Capture the cell that displays the provided text and extract its [X, Y] central coordinate. 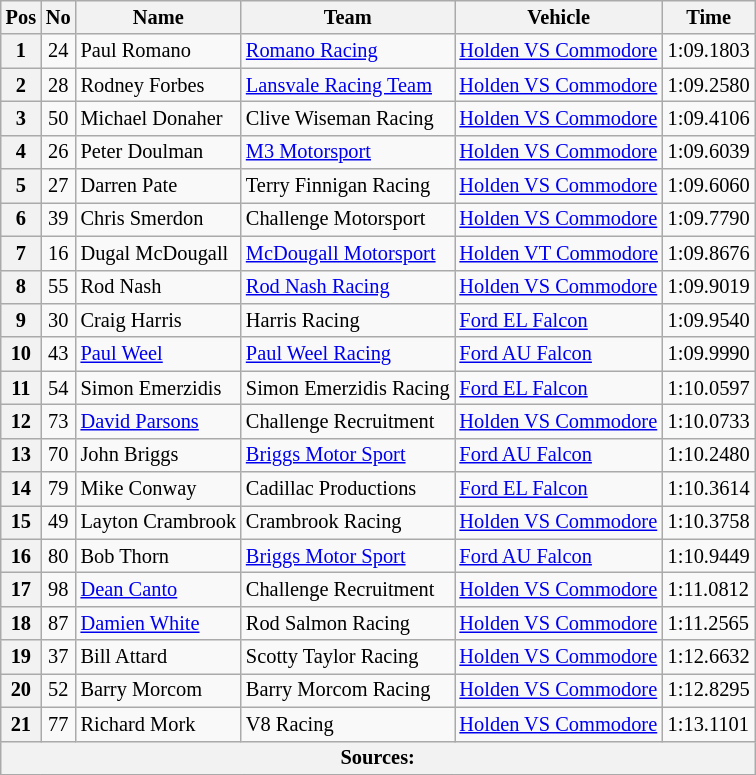
Name [158, 17]
1:09.1803 [709, 51]
1 [21, 51]
Time [709, 17]
73 [58, 421]
Richard Mork [158, 724]
1:09.6060 [709, 186]
6 [21, 219]
Dean Canto [158, 589]
21 [21, 724]
1:10.0733 [709, 421]
70 [58, 455]
M3 Motorsport [348, 152]
Rodney Forbes [158, 85]
No [58, 17]
1:12.8295 [709, 690]
49 [58, 522]
Team [348, 17]
7 [21, 253]
Cadillac Productions [348, 489]
28 [58, 85]
McDougall Motorsport [348, 253]
52 [58, 690]
Darren Pate [158, 186]
Peter Doulman [158, 152]
Layton Crambrook [158, 522]
Barry Morcom [158, 690]
1:09.9990 [709, 354]
20 [21, 690]
Scotty Taylor Racing [348, 657]
Mike Conway [158, 489]
4 [21, 152]
30 [58, 320]
Bill Attard [158, 657]
1:10.3614 [709, 489]
Barry Morcom Racing [348, 690]
13 [21, 455]
1:11.2565 [709, 623]
1:09.9540 [709, 320]
Simon Emerzidis [158, 388]
79 [58, 489]
Paul Weel Racing [348, 354]
Romano Racing [348, 51]
18 [21, 623]
54 [58, 388]
1:09.8676 [709, 253]
Crambrook Racing [348, 522]
17 [21, 589]
1:10.9449 [709, 556]
1:09.7790 [709, 219]
77 [58, 724]
Rod Nash Racing [348, 287]
Simon Emerzidis Racing [348, 388]
39 [58, 219]
Sources: [378, 758]
V8 Racing [348, 724]
27 [58, 186]
43 [58, 354]
12 [21, 421]
Bob Thorn [158, 556]
Challenge Motorsport [348, 219]
5 [21, 186]
19 [21, 657]
98 [58, 589]
1:12.6632 [709, 657]
3 [21, 118]
Rod Salmon Racing [348, 623]
Dugal McDougall [158, 253]
9 [21, 320]
Pos [21, 17]
11 [21, 388]
Vehicle [559, 17]
David Parsons [158, 421]
8 [21, 287]
Rod Nash [158, 287]
Chris Smerdon [158, 219]
15 [21, 522]
1:13.1101 [709, 724]
80 [58, 556]
1:09.9019 [709, 287]
1:10.3758 [709, 522]
Paul Romano [158, 51]
1:10.2480 [709, 455]
Lansvale Racing Team [348, 85]
10 [21, 354]
Holden VT Commodore [559, 253]
1:09.4106 [709, 118]
24 [58, 51]
Michael Donaher [158, 118]
37 [58, 657]
Terry Finnigan Racing [348, 186]
Craig Harris [158, 320]
87 [58, 623]
55 [58, 287]
50 [58, 118]
Harris Racing [348, 320]
Damien White [158, 623]
14 [21, 489]
Paul Weel [158, 354]
John Briggs [158, 455]
26 [58, 152]
2 [21, 85]
1:10.0597 [709, 388]
1:09.2580 [709, 85]
1:09.6039 [709, 152]
Clive Wiseman Racing [348, 118]
1:11.0812 [709, 589]
